Pinpoint the cell where the given text exists, returning its [X, Y] midpoint coordinate. 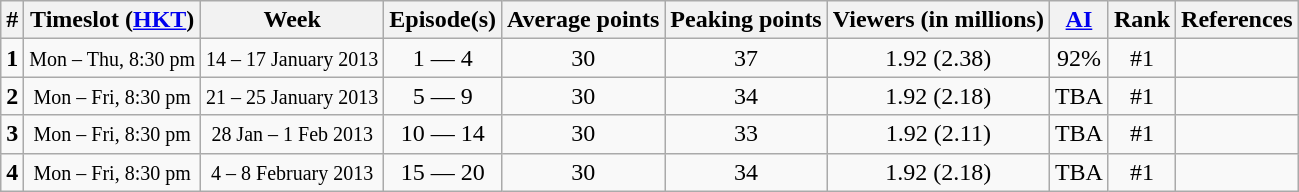
Episode(s) [443, 20]
Week [292, 20]
15 — 20 [443, 172]
4 [12, 172]
33 [746, 134]
14 – 17 January 2013 [292, 58]
1 [12, 58]
37 [746, 58]
28 Jan – 1 Feb 2013 [292, 134]
10 — 14 [443, 134]
1 — 4 [443, 58]
92% [1078, 58]
1.92 (2.38) [938, 58]
Rank [1142, 20]
21 – 25 January 2013 [292, 96]
Mon – Thu, 8:30 pm [112, 58]
3 [12, 134]
AI [1078, 20]
Peaking points [746, 20]
Timeslot (HKT) [112, 20]
2 [12, 96]
Viewers (in millions) [938, 20]
References [1238, 20]
# [12, 20]
Average points [584, 20]
1.92 (2.11) [938, 134]
4 – 8 February 2013 [292, 172]
5 — 9 [443, 96]
